Pinpoint the cell where the given text exists, returning its [X, Y] midpoint coordinate. 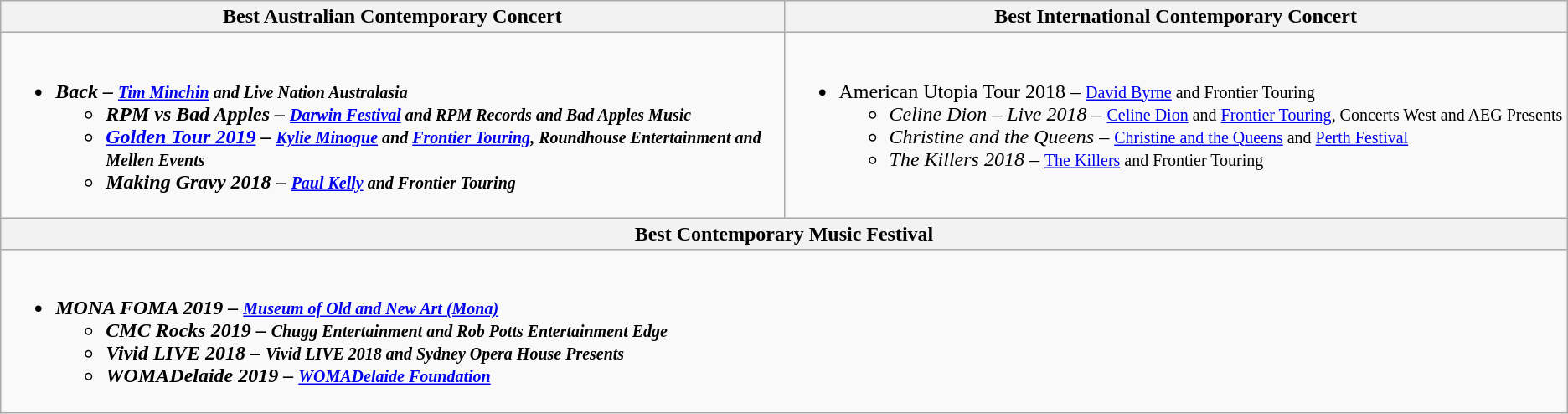
Best Australian Contemporary Concert [392, 17]
Best Contemporary Music Festival [784, 234]
Best International Contemporary Concert [1176, 17]
